Scan for the cell matching the given text and deliver its (X, Y) coordinate at center. 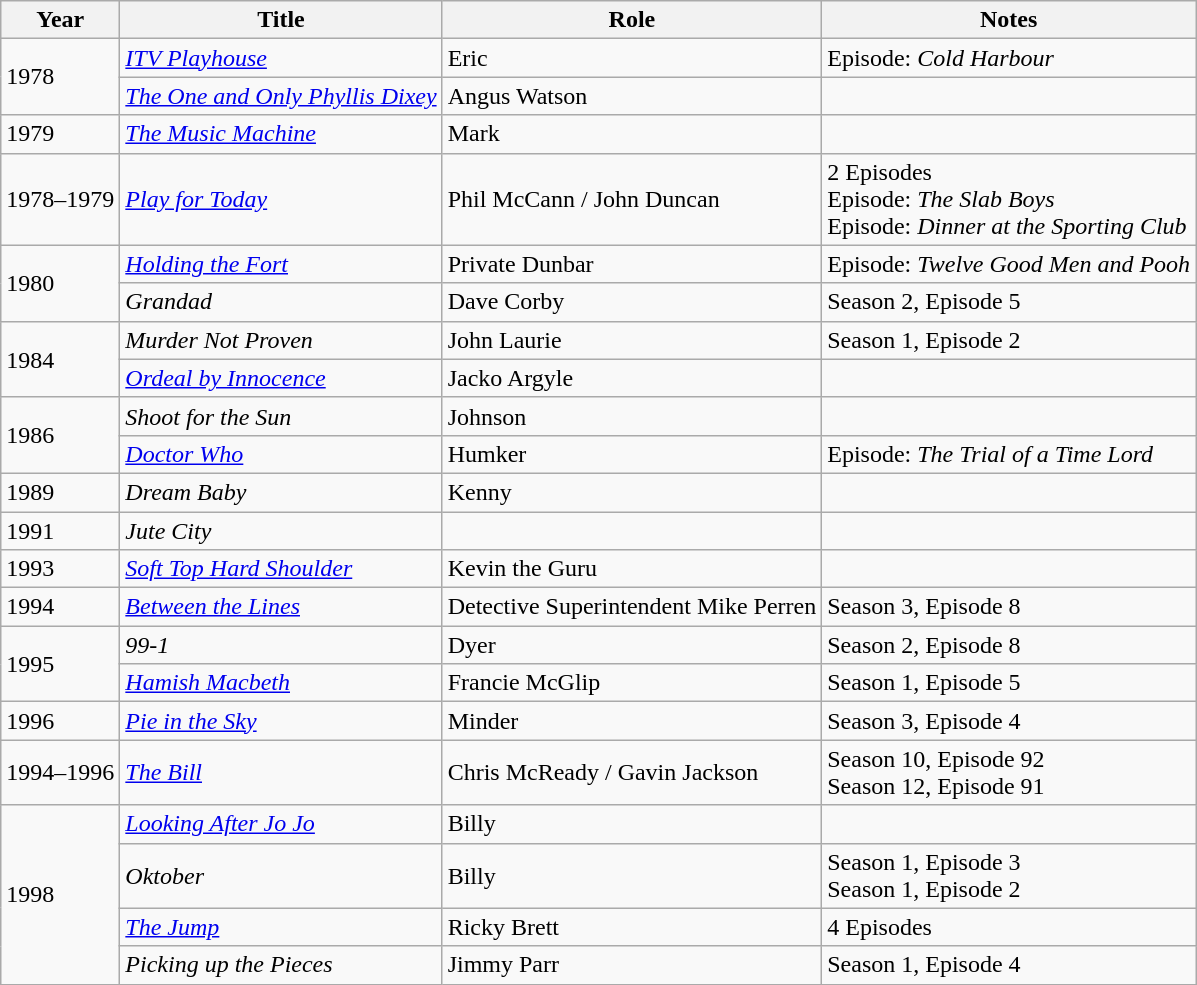
Season 2, Episode 5 (1009, 302)
Private Dunbar (632, 264)
Season 10, Episode 92Season 12, Episode 91 (1009, 772)
Episode: Cold Harbour (1009, 58)
Dream Baby (281, 492)
1994 (60, 607)
John Laurie (632, 340)
Season 1, Episode 2 (1009, 340)
Pie in the Sky (281, 721)
Jacko Argyle (632, 378)
The Music Machine (281, 134)
1993 (60, 569)
Jimmy Parr (632, 965)
Hamish Macbeth (281, 683)
Kevin the Guru (632, 569)
Play for Today (281, 199)
Year (60, 20)
Notes (1009, 20)
Season 1, Episode 4 (1009, 965)
Francie McGlip (632, 683)
The Jump (281, 927)
1978 (60, 77)
4 Episodes (1009, 927)
Episode: Twelve Good Men and Pooh (1009, 264)
Season 3, Episode 8 (1009, 607)
Holding the Fort (281, 264)
Episode: The Trial of a Time Lord (1009, 454)
2 EpisodesEpisode: The Slab BoysEpisode: Dinner at the Sporting Club (1009, 199)
Looking After Jo Jo (281, 824)
Humker (632, 454)
1991 (60, 531)
Ricky Brett (632, 927)
99-1 (281, 645)
Picking up the Pieces (281, 965)
Detective Superintendent Mike Perren (632, 607)
Dyer (632, 645)
1996 (60, 721)
Chris McReady / Gavin Jackson (632, 772)
1989 (60, 492)
ITV Playhouse (281, 58)
Role (632, 20)
Between the Lines (281, 607)
Angus Watson (632, 96)
Jute City (281, 531)
Title (281, 20)
Eric (632, 58)
The One and Only Phyllis Dixey (281, 96)
Ordeal by Innocence (281, 378)
1978–1979 (60, 199)
Grandad (281, 302)
1980 (60, 283)
Doctor Who (281, 454)
The Bill (281, 772)
Minder (632, 721)
1986 (60, 435)
Kenny (632, 492)
Oktober (281, 876)
Soft Top Hard Shoulder (281, 569)
1994–1996 (60, 772)
Dave Corby (632, 302)
1979 (60, 134)
Mark (632, 134)
Season 1, Episode 3Season 1, Episode 2 (1009, 876)
Shoot for the Sun (281, 416)
Phil McCann / John Duncan (632, 199)
Season 3, Episode 4 (1009, 721)
Season 2, Episode 8 (1009, 645)
1998 (60, 894)
Johnson (632, 416)
1995 (60, 664)
1984 (60, 359)
Murder Not Proven (281, 340)
Season 1, Episode 5 (1009, 683)
